Detect which cell encompasses the target text, then output its (x, y) center coordinate. 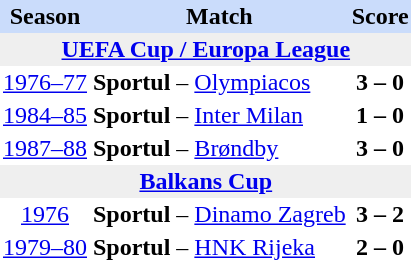
Sportul – Olympiacos (220, 82)
1976 (45, 214)
Sportul – Inter Milan (220, 116)
1987–88 (45, 148)
Season (45, 16)
Match (220, 16)
Sportul – Dinamo Zagreb (220, 214)
1984–85 (45, 116)
1976–77 (45, 82)
Sportul – Brøndby (220, 148)
